Capture the cell that displays the provided text and extract its (x, y) central coordinate. 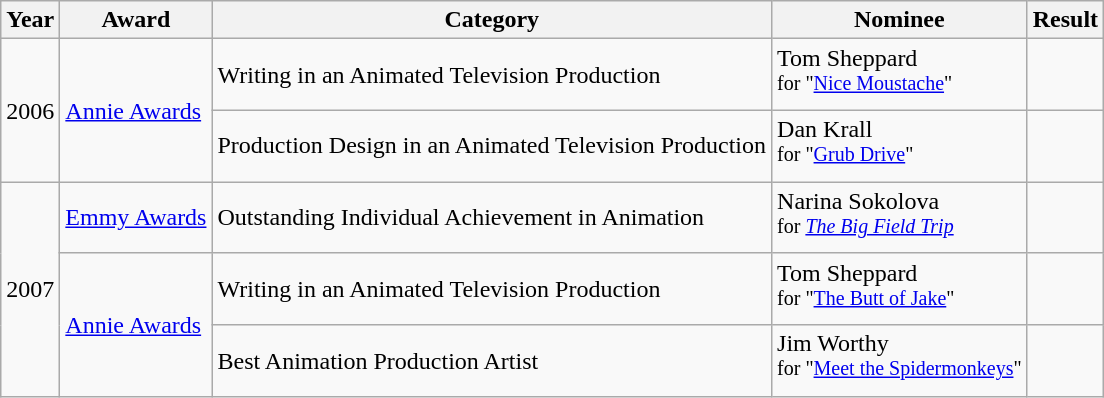
Outstanding Individual Achievement in Animation (492, 218)
Jim Worthyfor "Meet the Spidermonkeys" (900, 361)
Emmy Awards (136, 218)
2006 (30, 110)
Category (492, 20)
Best Animation Production Artist (492, 361)
2007 (30, 290)
Production Design in an Animated Television Production (492, 146)
Year (30, 20)
Result (1065, 20)
Nominee (900, 20)
Narina Sokolovafor The Big Field Trip (900, 218)
Tom Sheppardfor "The Butt of Jake" (900, 289)
Award (136, 20)
Dan Krallfor "Grub Drive" (900, 146)
Tom Sheppardfor "Nice Moustache" (900, 75)
